Determine the (x, y) coordinate at the center of the cell enclosing the given text.  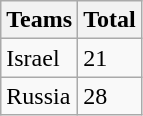
Total (110, 20)
Teams (40, 20)
21 (110, 58)
Russia (40, 96)
Israel (40, 58)
28 (110, 96)
